For the text-containing cell, return its midpoint in (x, y) coordinate format. 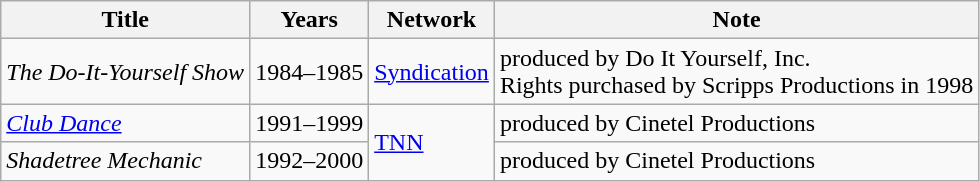
1992–2000 (310, 161)
Years (310, 20)
Title (126, 20)
Syndication (432, 72)
Club Dance (126, 123)
1984–1985 (310, 72)
Note (736, 20)
1991–1999 (310, 123)
The Do-It-Yourself Show (126, 72)
TNN (432, 142)
Shadetree Mechanic (126, 161)
produced by Do It Yourself, Inc.Rights purchased by Scripps Productions in 1998 (736, 72)
Network (432, 20)
